Return (X, Y) of the center of cell containing provided text 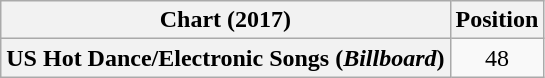
US Hot Dance/Electronic Songs (Billboard) (226, 58)
48 (497, 58)
Chart (2017) (226, 20)
Position (497, 20)
